Detect which cell encompasses the target text, then output its (x, y) center coordinate. 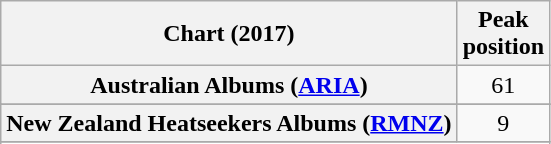
Chart (2017) (229, 34)
New Zealand Heatseekers Albums (RMNZ) (229, 123)
Australian Albums (ARIA) (229, 85)
Peak position (503, 34)
9 (503, 123)
61 (503, 85)
